Determine the (X, Y) coordinate at the center of the cell enclosing the given text.  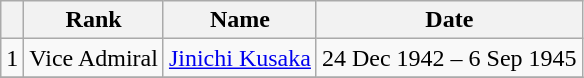
Date (449, 20)
Vice Admiral (94, 58)
Jinichi Kusaka (240, 58)
24 Dec 1942 – 6 Sep 1945 (449, 58)
1 (12, 58)
Rank (94, 20)
Name (240, 20)
